Provide the [x, y] coordinate of the cell's center where the given text is located.  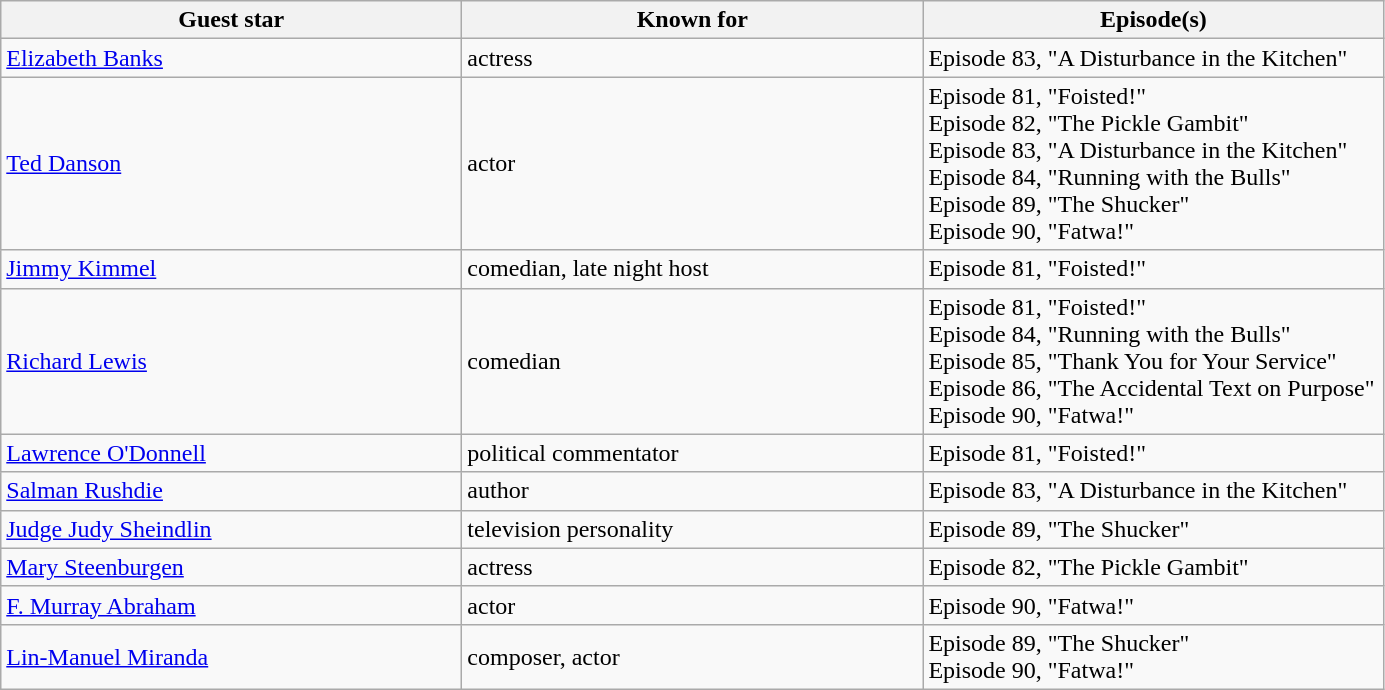
Jimmy Kimmel [232, 269]
comedian, late night host [692, 269]
Elizabeth Banks [232, 58]
Known for [692, 20]
F. Murray Abraham [232, 605]
Judge Judy Sheindlin [232, 529]
Episode 89, "The Shucker"Episode 90, "Fatwa!" [1154, 656]
Richard Lewis [232, 361]
Episode(s) [1154, 20]
Lawrence O'Donnell [232, 453]
comedian [692, 361]
television personality [692, 529]
Episode 82, "The Pickle Gambit" [1154, 567]
Guest star [232, 20]
Mary Steenburgen [232, 567]
author [692, 491]
Lin-Manuel Miranda [232, 656]
political commentator [692, 453]
Episode 90, "Fatwa!" [1154, 605]
composer, actor [692, 656]
Episode 89, "The Shucker" [1154, 529]
Salman Rushdie [232, 491]
Ted Danson [232, 164]
